Locate the cell with the specified text and output its [x, y] center coordinate. 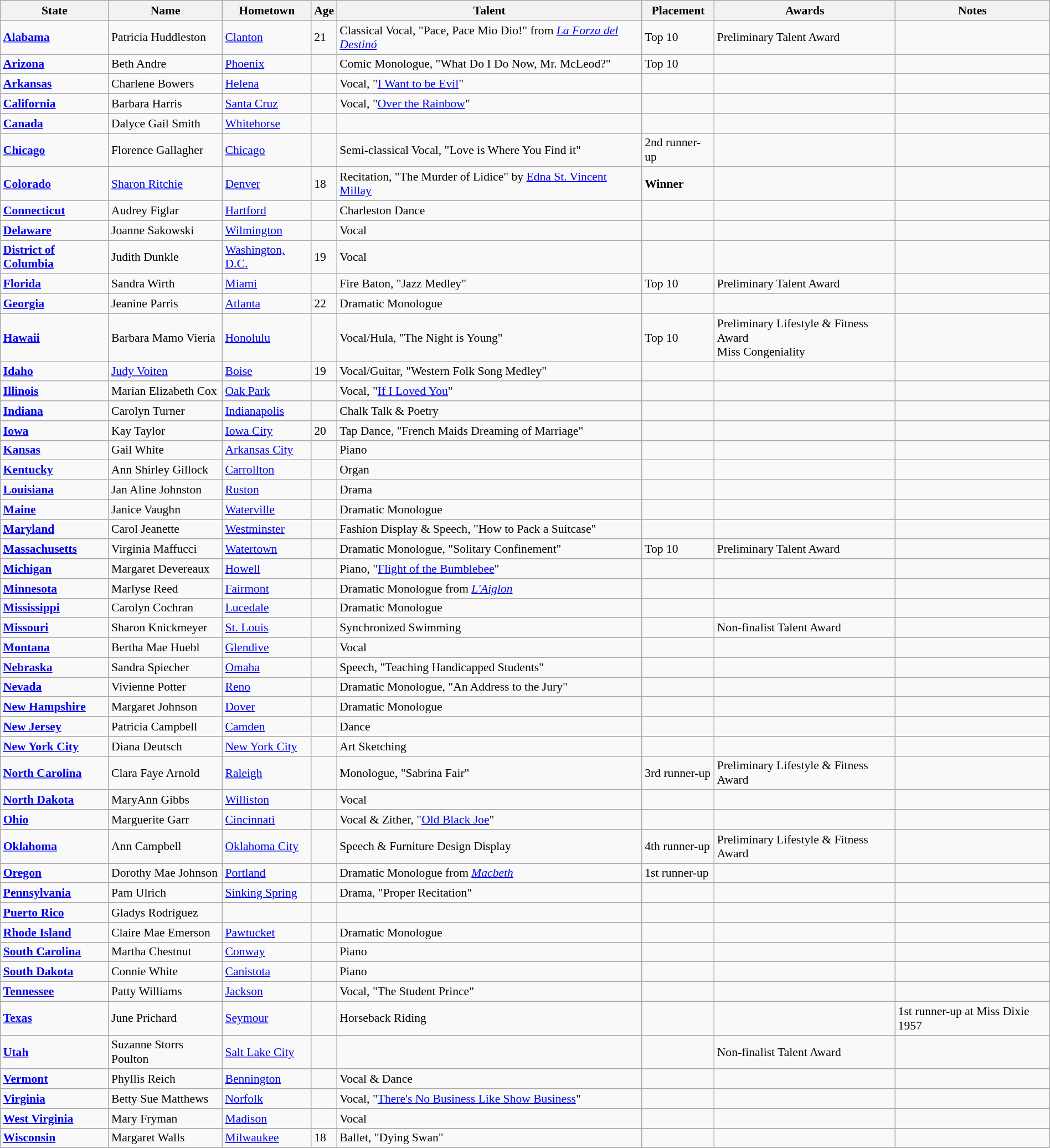
Sinking Spring [267, 893]
Synchronized Swimming [490, 628]
Iowa [54, 431]
Judy Voiten [165, 372]
Portland [267, 873]
Dorothy Mae Johnson [165, 873]
Howell [267, 569]
Phyllis Reich [165, 1079]
Massachusetts [54, 549]
Norfolk [267, 1099]
Virginia Maffucci [165, 549]
North Dakota [54, 800]
Vocal & Dance [490, 1079]
Glendive [267, 648]
Honolulu [267, 338]
Puerto Rico [54, 913]
Preliminary Lifestyle & Fitness AwardMiss Congeniality [805, 338]
California [54, 104]
Arkansas [54, 84]
Judith Dunkle [165, 257]
Louisiana [54, 490]
Madison [267, 1119]
State [54, 11]
1st runner-up at Miss Dixie 1957 [972, 1018]
Florida [54, 284]
Kentucky [54, 470]
Margaret Johnson [165, 707]
Art Sketching [490, 747]
Dramatic Monologue from Macbeth [490, 873]
Clara Faye Arnold [165, 773]
Barbara Harris [165, 104]
Vocal/Guitar, "Western Folk Song Medley" [490, 372]
Maine [54, 509]
Dance [490, 727]
Alabama [54, 38]
Ohio [54, 820]
Clanton [267, 38]
Dalyce Gail Smith [165, 123]
Tap Dance, "French Maids Dreaming of Marriage" [490, 431]
Williston [267, 800]
Raleigh [267, 773]
Colorado [54, 184]
1st runner-up [678, 873]
Ann Campbell [165, 846]
South Carolina [54, 952]
Sandra Spiecher [165, 667]
North Carolina [54, 773]
Sharon Knickmeyer [165, 628]
Idaho [54, 372]
Comic Monologue, "What Do I Do Now, Mr. McLeod?" [490, 64]
Marian Elizabeth Cox [165, 392]
Westminster [267, 529]
Canada [54, 123]
Chalk Talk & Poetry [490, 411]
Ann Shirley Gillock [165, 470]
Jan Aline Johnston [165, 490]
Vocal, "Over the Rainbow" [490, 104]
Michigan [54, 569]
Marlyse Reed [165, 589]
Audrey Figlar [165, 211]
Arizona [54, 64]
Patty Williams [165, 992]
Speech, "Teaching Handicapped Students" [490, 667]
Joanne Sakowski [165, 230]
Texas [54, 1018]
Kay Taylor [165, 431]
Georgia [54, 304]
Lucedale [267, 608]
Illinois [54, 392]
Phoenix [267, 64]
Gladys Rodríguez [165, 913]
Vocal, "I Want to be Evil" [490, 84]
Florence Gallagher [165, 150]
Washington, D.C. [267, 257]
Hometown [267, 11]
Denver [267, 184]
Speech & Furniture Design Display [490, 846]
District of Columbia [54, 257]
4th runner-up [678, 846]
Montana [54, 648]
Cincinnati [267, 820]
Patricia Huddleston [165, 38]
Seymour [267, 1018]
Nevada [54, 687]
Ballet, "Dying Swan" [490, 1138]
Ruston [267, 490]
Carrollton [267, 470]
Tennessee [54, 992]
Whitehorse [267, 123]
June Prichard [165, 1018]
MaryAnn Gibbs [165, 800]
Connecticut [54, 211]
Waterville [267, 509]
Reno [267, 687]
Pam Ulrich [165, 893]
Boise [267, 372]
Wisconsin [54, 1138]
Atlanta [267, 304]
Wilmington [267, 230]
Drama [490, 490]
Arkansas City [267, 450]
Nebraska [54, 667]
Milwaukee [267, 1138]
Vermont [54, 1079]
Hartford [267, 211]
Winner [678, 184]
Jeanine Parris [165, 304]
Hawaii [54, 338]
West Virginia [54, 1119]
Santa Cruz [267, 104]
Vocal, "If I Loved You" [490, 392]
Omaha [267, 667]
Drama, "Proper Recitation" [490, 893]
Classical Vocal, "Pace, Pace Mio Dio!" from La Forza del Destinó [490, 38]
Horseback Riding [490, 1018]
Suzanne Storrs Poulton [165, 1052]
St. Louis [267, 628]
Margaret Devereaux [165, 569]
Charleston Dance [490, 211]
Canistota [267, 972]
Awards [805, 11]
Connie White [165, 972]
Vocal & Zither, "Old Black Joe" [490, 820]
New Hampshire [54, 707]
Mary Fryman [165, 1119]
Organ [490, 470]
Carol Jeanette [165, 529]
20 [324, 431]
Piano, "Flight of the Bumblebee" [490, 569]
Dramatic Monologue, "An Address to the Jury" [490, 687]
Betty Sue Matthews [165, 1099]
21 [324, 38]
Gail White [165, 450]
Mississippi [54, 608]
Helena [267, 84]
Conway [267, 952]
Utah [54, 1052]
Carolyn Cochran [165, 608]
Sharon Ritchie [165, 184]
Charlene Bowers [165, 84]
Margaret Walls [165, 1138]
Dramatic Monologue, "Solitary Confinement" [490, 549]
Miami [267, 284]
Camden [267, 727]
Vocal/Hula, "The Night is Young" [490, 338]
Notes [972, 11]
Bertha Mae Huebl [165, 648]
Age [324, 11]
Maryland [54, 529]
Fairmont [267, 589]
Oregon [54, 873]
Delaware [54, 230]
Janice Vaughn [165, 509]
Recitation, "The Murder of Lidice" by Edna St. Vincent Millay [490, 184]
Bennington [267, 1079]
Iowa City [267, 431]
Barbara Mamo Vieria [165, 338]
Vocal, "The Student Prince" [490, 992]
Vivienne Potter [165, 687]
Placement [678, 11]
New Jersey [54, 727]
Marguerite Garr [165, 820]
Virginia [54, 1099]
Missouri [54, 628]
Patricia Campbell [165, 727]
2nd runner-up [678, 150]
Jackson [267, 992]
Watertown [267, 549]
Kansas [54, 450]
Diana Deutsch [165, 747]
Indiana [54, 411]
Name [165, 11]
Salt Lake City [267, 1052]
Sandra Wirth [165, 284]
South Dakota [54, 972]
Dramatic Monologue from L'Aiglon [490, 589]
Monologue, "Sabrina Fair" [490, 773]
Dover [267, 707]
Carolyn Turner [165, 411]
Indianapolis [267, 411]
Semi-classical Vocal, "Love is Where You Find it" [490, 150]
Pawtucket [267, 933]
Minnesota [54, 589]
Oklahoma City [267, 846]
Vocal, "There's No Business Like Show Business" [490, 1099]
Oak Park [267, 392]
22 [324, 304]
Martha Chestnut [165, 952]
Fire Baton, "Jazz Medley" [490, 284]
Rhode Island [54, 933]
Talent [490, 11]
3rd runner-up [678, 773]
Beth Andre [165, 64]
Fashion Display & Speech, "How to Pack a Suitcase" [490, 529]
Oklahoma [54, 846]
Pennsylvania [54, 893]
Claire Mae Emerson [165, 933]
